Determine the [X, Y] coordinate at the center of the cell enclosing the given text.  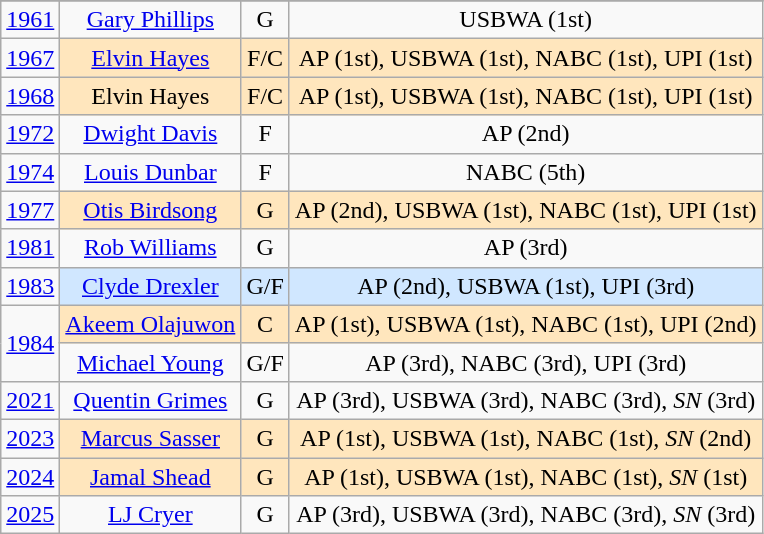
1974 [30, 172]
1968 [30, 96]
2021 [30, 400]
1983 [30, 286]
AP (1st), USBWA (1st), NABC (1st), SN (2nd) [526, 438]
Marcus Sasser [150, 438]
Michael Young [150, 362]
1967 [30, 58]
Dwight Davis [150, 134]
AP (2nd) [526, 134]
1984 [30, 343]
USBWA (1st) [526, 20]
2023 [30, 438]
1972 [30, 134]
AP (3rd) [526, 248]
Quentin Grimes [150, 400]
2024 [30, 477]
AP (3rd), NABC (3rd), UPI (3rd) [526, 362]
Jamal Shead [150, 477]
Rob Williams [150, 248]
2025 [30, 515]
LJ Cryer [150, 515]
Clyde Drexler [150, 286]
1961 [30, 20]
NABC (5th) [526, 172]
1981 [30, 248]
1977 [30, 210]
AP (1st), USBWA (1st), NABC (1st), UPI (2nd) [526, 324]
Akeem Olajuwon [150, 324]
AP (2nd), USBWA (1st), UPI (3rd) [526, 286]
Gary Phillips [150, 20]
Louis Dunbar [150, 172]
C [265, 324]
AP (2nd), USBWA (1st), NABC (1st), UPI (1st) [526, 210]
AP (1st), USBWA (1st), NABC (1st), SN (1st) [526, 477]
Otis Birdsong [150, 210]
